From the cell containing the given text, extract its center point as (x, y) coordinate. 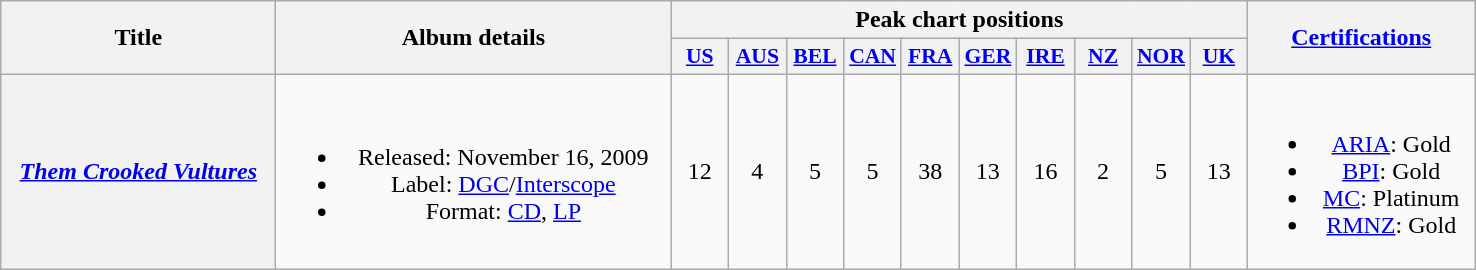
4 (758, 171)
Certifications (1362, 38)
BEL (815, 57)
FRA (930, 57)
2 (1103, 171)
GER (988, 57)
16 (1046, 171)
CAN (873, 57)
US (700, 57)
Title (138, 38)
Peak chart positions (960, 20)
Album details (474, 38)
NZ (1103, 57)
UK (1219, 57)
IRE (1046, 57)
ARIA: GoldBPI: GoldMC: PlatinumRMNZ: Gold (1362, 171)
12 (700, 171)
38 (930, 171)
NOR (1161, 57)
Released: November 16, 2009Label: DGC/InterscopeFormat: CD, LP (474, 171)
Them Crooked Vultures (138, 171)
AUS (758, 57)
